Identify which cell holds the provided text, then report its [X, Y] central coordinate. 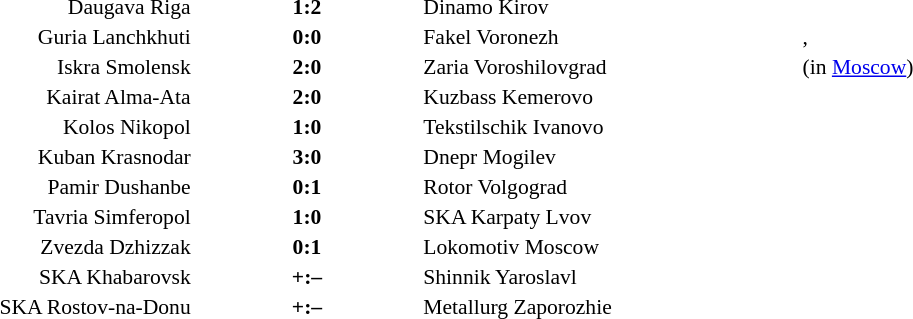
+:– [308, 277]
Fakel Voronezh [611, 37]
Rotor Volgograd [611, 187]
SKA Karpaty Lvov [611, 217]
Zaria Voroshilovgrad [611, 67]
Lokomotiv Moscow [611, 247]
0:0 [308, 37]
Dnepr Mogilev [611, 157]
Tekstilschik Ivanovo [611, 127]
3:0 [308, 157]
Shinnik Yaroslavl [611, 277]
Kuzbass Kemerovo [611, 97]
